Scan for the cell matching the given text and deliver its (x, y) coordinate at center. 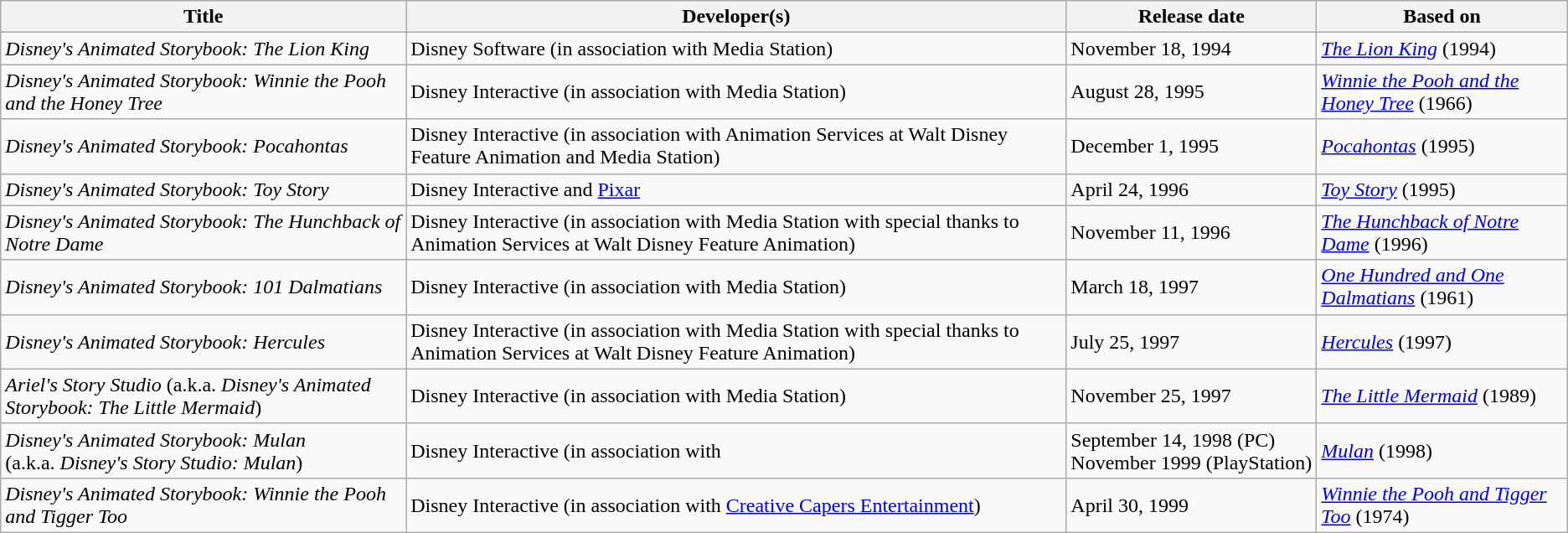
August 28, 1995 (1191, 92)
November 18, 1994 (1191, 49)
Pocahontas (1995) (1442, 146)
The Lion King (1994) (1442, 49)
Toy Story (1995) (1442, 189)
Disney Interactive (in association with (736, 451)
Hercules (1997) (1442, 342)
Disney's Animated Storybook: Winnie the Pooh and the Honey Tree (204, 92)
Disney Interactive (in association with Creative Capers Entertainment) (736, 505)
Disney's Animated Storybook: Hercules (204, 342)
Title (204, 17)
Disney's Animated Storybook: The Hunchback of Notre Dame (204, 233)
Disney's Animated Storybook: The Lion King (204, 49)
Based on (1442, 17)
Disney's Animated Storybook: 101 Dalmatians (204, 287)
Winnie the Pooh and the Honey Tree (1966) (1442, 92)
Disney Interactive (in association with Animation Services at Walt Disney Feature Animation and Media Station) (736, 146)
Ariel's Story Studio (a.k.a. Disney's Animated Storybook: The Little Mermaid) (204, 396)
Mulan (1998) (1442, 451)
November 11, 1996 (1191, 233)
April 30, 1999 (1191, 505)
The Little Mermaid (1989) (1442, 396)
Disney's Animated Storybook: Toy Story (204, 189)
Disney's Animated Storybook: Winnie the Pooh and Tigger Too (204, 505)
Disney's Animated Storybook: Pocahontas (204, 146)
The Hunchback of Notre Dame (1996) (1442, 233)
September 14, 1998 (PC)November 1999 (PlayStation) (1191, 451)
Release date (1191, 17)
One Hundred and One Dalmatians (1961) (1442, 287)
July 25, 1997 (1191, 342)
April 24, 1996 (1191, 189)
Disney's Animated Storybook: Mulan(a.k.a. Disney's Story Studio: Mulan) (204, 451)
March 18, 1997 (1191, 287)
December 1, 1995 (1191, 146)
Winnie the Pooh and Tigger Too (1974) (1442, 505)
Developer(s) (736, 17)
November 25, 1997 (1191, 396)
Disney Software (in association with Media Station) (736, 49)
Disney Interactive and Pixar (736, 189)
